Find where the given text appears and provide that cell's center as [X, Y] coordinate. 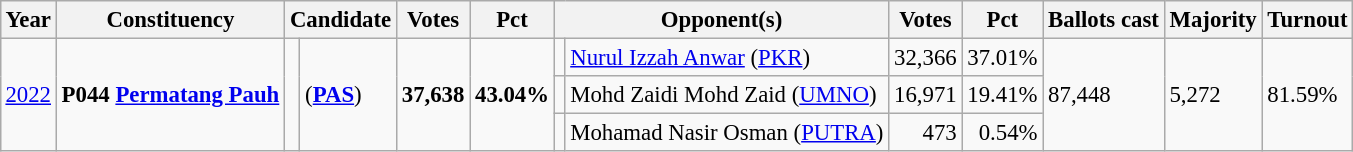
5,272 [1213, 94]
Nurul Izzah Anwar (PKR) [727, 57]
Mohd Zaidi Mohd Zaid (UMNO) [727, 95]
2022 [28, 94]
P044 Permatang Pauh [170, 94]
32,366 [926, 57]
Ballots cast [1104, 20]
Year [28, 20]
(PAS) [348, 94]
Turnout [1308, 20]
37,638 [432, 94]
473 [926, 133]
Candidate [341, 20]
16,971 [926, 95]
87,448 [1104, 94]
81.59% [1308, 94]
Majority [1213, 20]
Mohamad Nasir Osman (PUTRA) [727, 133]
37.01% [1002, 57]
19.41% [1002, 95]
43.04% [512, 94]
Constituency [170, 20]
0.54% [1002, 133]
Opponent(s) [721, 20]
